Capture the cell that displays the provided text and extract its [x, y] central coordinate. 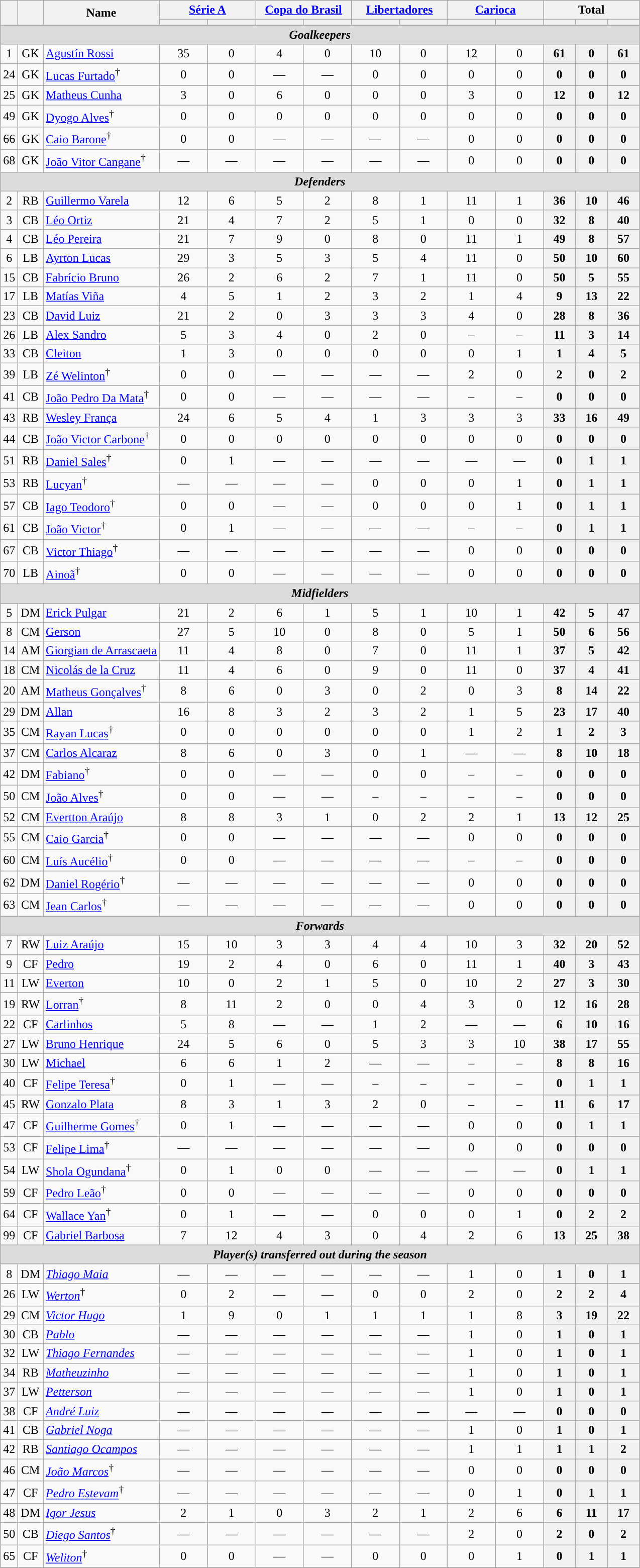
João Victor† [101, 528]
Diego Santos† [101, 1534]
62 [9, 883]
59 [9, 1192]
Felipe Teresa† [101, 1084]
Santiago Ocampos [101, 1449]
Thiago Fernandes [101, 1353]
Jean Carlos† [101, 905]
Lucyan† [101, 483]
Felipe Lima† [101, 1148]
Goalkeepers [320, 35]
Shola Ogundana† [101, 1170]
Carlos Alcaraz [101, 753]
Allan [101, 712]
Fabiano† [101, 774]
67 [9, 551]
Alex Sandro [101, 335]
Forwards [320, 926]
Lucas Furtado† [101, 74]
54 [9, 1170]
Daniel Sales† [101, 461]
65 [9, 1556]
56 [623, 632]
Petterson [101, 1392]
Ainoã† [101, 573]
Caio Barone† [101, 139]
Evertton Araújo [101, 817]
Defenders [320, 181]
Guillermo Varela [101, 201]
Gonzalo Plata [101, 1104]
Carlinhos [101, 1025]
Pedro [101, 964]
Léo Pereira [101, 239]
David Luiz [101, 316]
34 [9, 1373]
Ayrton Lucas [101, 258]
Pedro Estevam† [101, 1493]
Dyogo Alves† [101, 117]
João Pedro Da Mata† [101, 397]
Bruno Henrique [101, 1044]
Thiago Maia [101, 1273]
João Marcos† [101, 1471]
Rayan Lucas† [101, 733]
João Victor Carbone† [101, 438]
Matheus Gonçalves† [101, 691]
Midfielders [320, 594]
45 [9, 1104]
Libertadores [400, 10]
Michael [101, 1063]
André Luiz [101, 1411]
51 [9, 461]
70 [9, 573]
Pedro Leão† [101, 1192]
Giorgian de Arrascaeta [101, 651]
João Vitor Cangane† [101, 161]
Guilherme Gomes† [101, 1126]
Gabriel Barbosa [101, 1235]
63 [9, 905]
Everton [101, 983]
Matías Viña [101, 297]
Iago Teodoro† [101, 506]
Werton† [101, 1295]
Nicolás de la Cruz [101, 670]
Agustín Rossi [101, 54]
Erick Pulgar [101, 613]
Name [101, 13]
Matheus Cunha [101, 95]
48 [9, 1513]
Gerson [101, 632]
Carioca [495, 10]
64 [9, 1215]
Wesley França [101, 418]
Zé Welinton† [101, 375]
Copa do Brasil [303, 10]
68 [9, 161]
Lorran† [101, 1004]
Player(s) transferred out during the season [320, 1254]
Matheuzinho [101, 1373]
Victor Hugo [101, 1315]
Cleiton [101, 354]
99 [9, 1235]
Fabrício Bruno [101, 277]
João Alves† [101, 796]
Weliton† [101, 1556]
Gabriel Noga [101, 1430]
Luiz Araújo [101, 945]
Total [592, 10]
Caio Garcia† [101, 838]
Luís Aucélio† [101, 860]
Série A [207, 10]
66 [9, 139]
44 [9, 438]
39 [9, 375]
Daniel Rogério† [101, 883]
Pablo [101, 1334]
Victor Thiago† [101, 551]
Wallace Yan† [101, 1215]
Igor Jesus [101, 1513]
Léo Ortiz [101, 220]
